Provide the [x, y] coordinate of the cell's center where the given text is located.  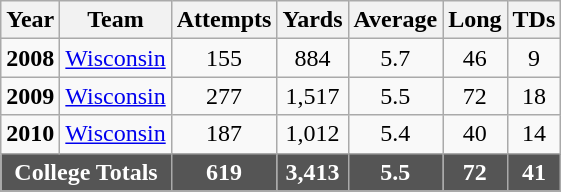
Long [475, 20]
40 [475, 134]
18 [534, 96]
2009 [30, 96]
Average [396, 20]
884 [312, 58]
Attempts [224, 20]
TDs [534, 20]
Yards [312, 20]
1,517 [312, 96]
College Totals [86, 172]
14 [534, 134]
5.7 [396, 58]
277 [224, 96]
187 [224, 134]
9 [534, 58]
619 [224, 172]
Year [30, 20]
5.4 [396, 134]
155 [224, 58]
1,012 [312, 134]
2008 [30, 58]
3,413 [312, 172]
41 [534, 172]
Team [116, 20]
46 [475, 58]
2010 [30, 134]
